Identify which cell holds the provided text, then report its [x, y] central coordinate. 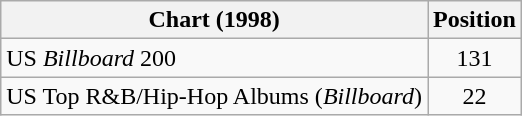
Chart (1998) [214, 20]
US Billboard 200 [214, 58]
131 [475, 58]
22 [475, 96]
US Top R&B/Hip-Hop Albums (Billboard) [214, 96]
Position [475, 20]
